Detect which cell encompasses the target text, then output its (X, Y) center coordinate. 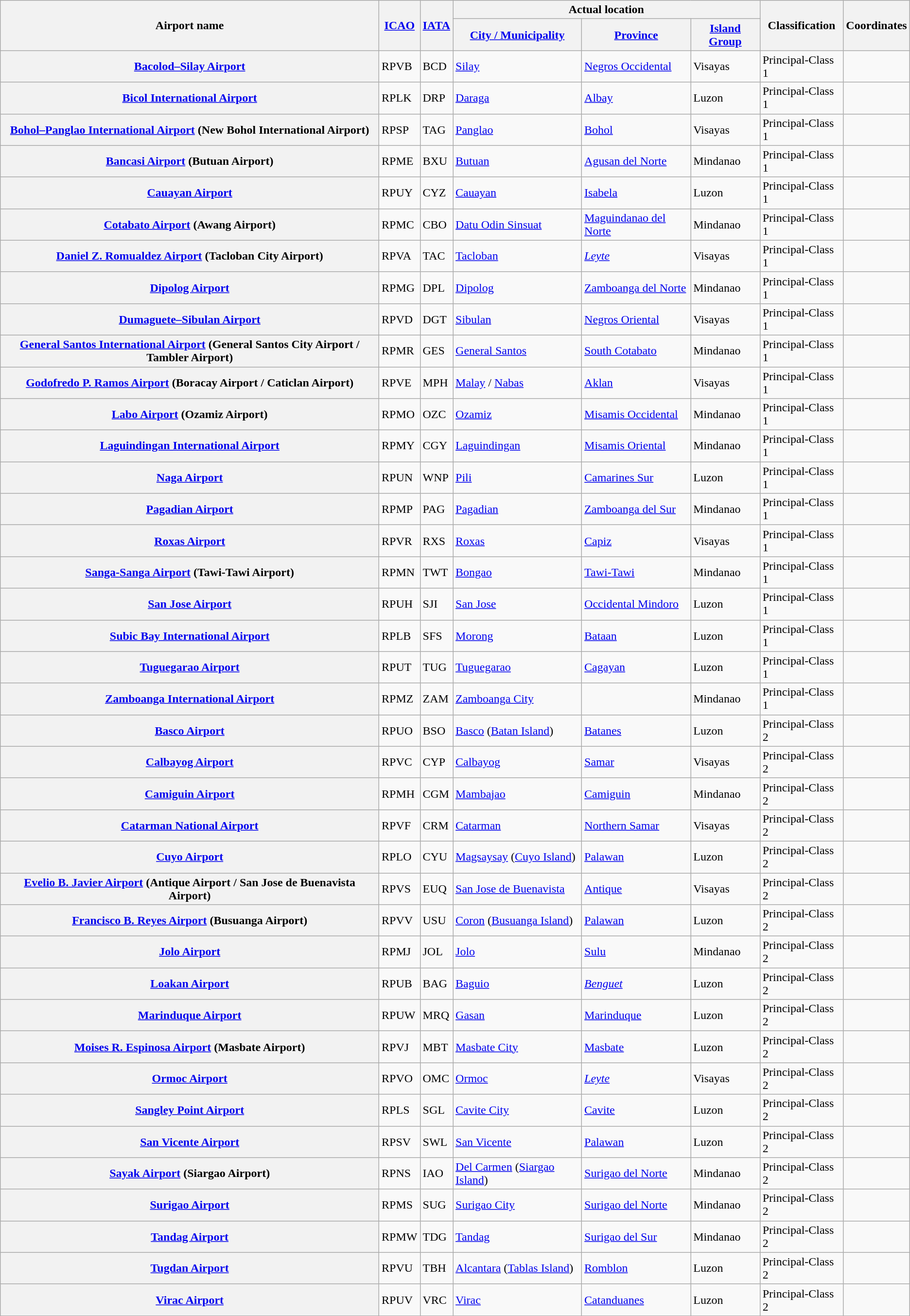
RPVF (400, 825)
Sanga-Sanga Airport (Tawi-Tawi Airport) (190, 573)
Panglao (517, 129)
Naga Airport (190, 477)
Cauayan Airport (190, 193)
RPUO (400, 730)
MBT (437, 1047)
South Cotabato (636, 351)
SGL (437, 1110)
RPVA (400, 256)
Antique (636, 889)
Bataan (636, 636)
Tawi-Tawi (636, 573)
VRC (437, 1300)
Marinduque (636, 1015)
RPNS (400, 1174)
RPUV (400, 1300)
Pagadian Airport (190, 509)
Misamis Oriental (636, 446)
Zamboanga International Airport (190, 699)
Malay / Nabas (517, 382)
Cavite (636, 1110)
RPUN (400, 477)
RPVV (400, 921)
Silay (517, 66)
Alcantara (Tablas Island) (517, 1268)
Province (636, 35)
Jolo Airport (190, 952)
Pagadian (517, 509)
RPVO (400, 1078)
Dumaguete–Sibulan Airport (190, 319)
Daniel Z. Romualdez Airport (Tacloban City Airport) (190, 256)
Island Group (725, 35)
ICAO (400, 25)
RPMR (400, 351)
RPUY (400, 193)
Francisco B. Reyes Airport (Busuanga Airport) (190, 921)
CBO (437, 225)
RPVC (400, 762)
TAG (437, 129)
BSO (437, 730)
Camiguin (636, 793)
Occidental Mindoro (636, 604)
Morong (517, 636)
RPMG (400, 288)
Bohol (636, 129)
General Santos (517, 351)
RPVB (400, 66)
Northern Samar (636, 825)
CYP (437, 762)
Virac Airport (190, 1300)
Cavite City (517, 1110)
Zamboanga del Sur (636, 509)
RPUH (400, 604)
RPMS (400, 1205)
Negros Occidental (636, 66)
IATA (437, 25)
Capiz (636, 541)
Camarines Sur (636, 477)
Masbate (636, 1047)
San Jose de Buenavista (517, 889)
General Santos International Airport (General Santos City Airport / Tambler Airport) (190, 351)
TDG (437, 1237)
Calbayog (517, 762)
San Jose (517, 604)
Sayak Airport (Siargao Airport) (190, 1174)
Gasan (517, 1015)
RPLS (400, 1110)
Bancasi Airport (Butuan Airport) (190, 161)
Sulu (636, 952)
DRP (437, 98)
CYZ (437, 193)
Surigao City (517, 1205)
RPMP (400, 509)
Bohol–Panglao International Airport (New Bohol International Airport) (190, 129)
Subic Bay International Airport (190, 636)
Agusan del Norte (636, 161)
Misamis Occidental (636, 414)
Isabela (636, 193)
Jolo (517, 952)
MPH (437, 382)
Dipolog (517, 288)
Laguindingan (517, 446)
Surigao del Sur (636, 1237)
TUG (437, 667)
Cauayan (517, 193)
Samar (636, 762)
CGM (437, 793)
SFS (437, 636)
Coordinates (876, 25)
RPLK (400, 98)
Tandag (517, 1237)
SWL (437, 1141)
RPMN (400, 573)
Del Carmen (Siargao Island) (517, 1174)
Batanes (636, 730)
PAG (437, 509)
RPUW (400, 1015)
Classification (802, 25)
Dipolog Airport (190, 288)
DPL (437, 288)
Marinduque Airport (190, 1015)
Ormoc (517, 1078)
RPVJ (400, 1047)
Zamboanga del Norte (636, 288)
Zamboanga City (517, 699)
RPUB (400, 984)
BCD (437, 66)
RPMW (400, 1237)
Datu Odin Sinsuat (517, 225)
TAC (437, 256)
Pili (517, 477)
Labo Airport (Ozamiz Airport) (190, 414)
Catarman (517, 825)
Bongao (517, 573)
Bicol International Airport (190, 98)
Godofredo P. Ramos Airport (Boracay Airport / Caticlan Airport) (190, 382)
Roxas Airport (190, 541)
Bacolod–Silay Airport (190, 66)
CYU (437, 857)
Moises R. Espinosa Airport (Masbate Airport) (190, 1047)
RPVS (400, 889)
MRQ (437, 1015)
Catarman National Airport (190, 825)
OZC (437, 414)
Mambajao (517, 793)
RPVD (400, 319)
Coron (Busuanga Island) (517, 921)
RPMO (400, 414)
Camiguin Airport (190, 793)
RPME (400, 161)
DGT (437, 319)
JOL (437, 952)
Roxas (517, 541)
Calbayog Airport (190, 762)
Negros Oriental (636, 319)
BAG (437, 984)
Actual location (607, 10)
Airport name (190, 25)
Cagayan (636, 667)
Sibulan (517, 319)
Basco Airport (190, 730)
Tuguegarao (517, 667)
Romblon (636, 1268)
Loakan Airport (190, 984)
Butuan (517, 161)
Tugdan Airport (190, 1268)
San Vicente (517, 1141)
Daraga (517, 98)
GES (437, 351)
RPSP (400, 129)
RPVU (400, 1268)
RPSV (400, 1141)
IAO (437, 1174)
SUG (437, 1205)
ZAM (437, 699)
Laguindingan International Airport (190, 446)
Masbate City (517, 1047)
RPMZ (400, 699)
Cuyo Airport (190, 857)
Tacloban (517, 256)
Albay (636, 98)
Basco (Batan Island) (517, 730)
Surigao Airport (190, 1205)
Maguindanao del Norte (636, 225)
Benguet (636, 984)
CGY (437, 446)
RPMY (400, 446)
Evelio B. Javier Airport (Antique Airport / San Jose de Buenavista Airport) (190, 889)
RPMH (400, 793)
Aklan (636, 382)
Virac (517, 1300)
BXU (437, 161)
CRM (437, 825)
Catanduanes (636, 1300)
TWT (437, 573)
USU (437, 921)
RPUT (400, 667)
Tandag Airport (190, 1237)
City / Municipality (517, 35)
RPLO (400, 857)
San Vicente Airport (190, 1141)
TBH (437, 1268)
EUQ (437, 889)
RPMJ (400, 952)
San Jose Airport (190, 604)
Ozamiz (517, 414)
Ormoc Airport (190, 1078)
RPVR (400, 541)
RPMC (400, 225)
RPLB (400, 636)
Tuguegarao Airport (190, 667)
SJI (437, 604)
Sangley Point Airport (190, 1110)
RPVE (400, 382)
Cotabato Airport (Awang Airport) (190, 225)
Magsaysay (Cuyo Island) (517, 857)
OMC (437, 1078)
Baguio (517, 984)
RXS (437, 541)
WNP (437, 477)
